Detect which cell encompasses the target text, then output its [X, Y] center coordinate. 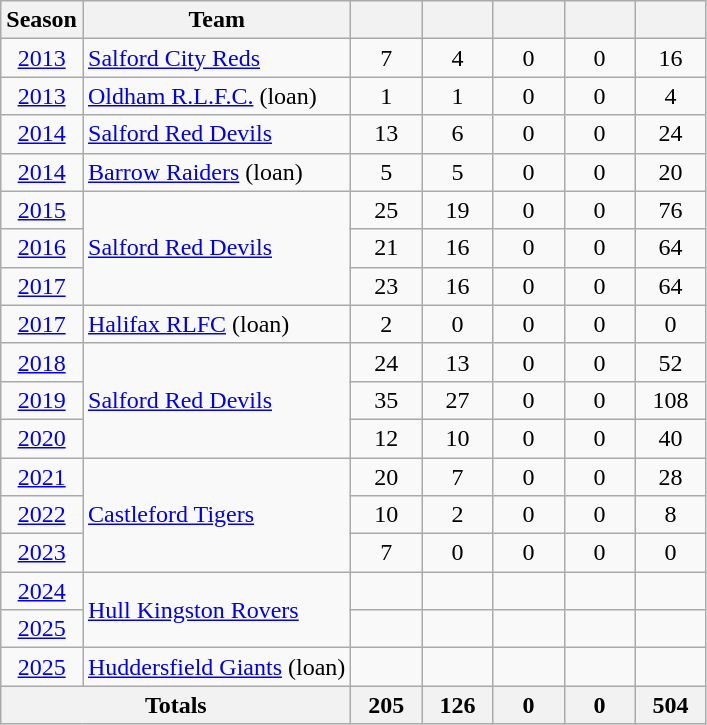
2022 [42, 515]
28 [670, 477]
2019 [42, 400]
2015 [42, 210]
27 [458, 400]
Halifax RLFC (loan) [216, 324]
25 [386, 210]
Season [42, 20]
2021 [42, 477]
35 [386, 400]
Castleford Tigers [216, 515]
40 [670, 438]
2018 [42, 362]
23 [386, 286]
19 [458, 210]
2024 [42, 591]
126 [458, 705]
8 [670, 515]
108 [670, 400]
504 [670, 705]
21 [386, 248]
2016 [42, 248]
Oldham R.L.F.C. (loan) [216, 96]
12 [386, 438]
Totals [176, 705]
Hull Kingston Rovers [216, 610]
Huddersfield Giants (loan) [216, 667]
Team [216, 20]
6 [458, 134]
2023 [42, 553]
Salford City Reds [216, 58]
2020 [42, 438]
205 [386, 705]
76 [670, 210]
Barrow Raiders (loan) [216, 172]
52 [670, 362]
